Find where the given text appears and provide that cell's center as (x, y) coordinate. 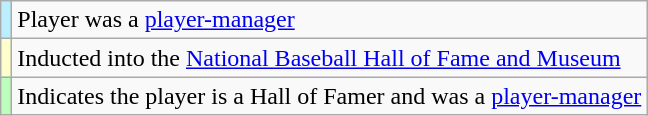
Inducted into the National Baseball Hall of Fame and Museum (330, 58)
Indicates the player is a Hall of Famer and was a player-manager (330, 96)
Player was a player-manager (330, 20)
